Identify which cell holds the provided text, then report its (x, y) central coordinate. 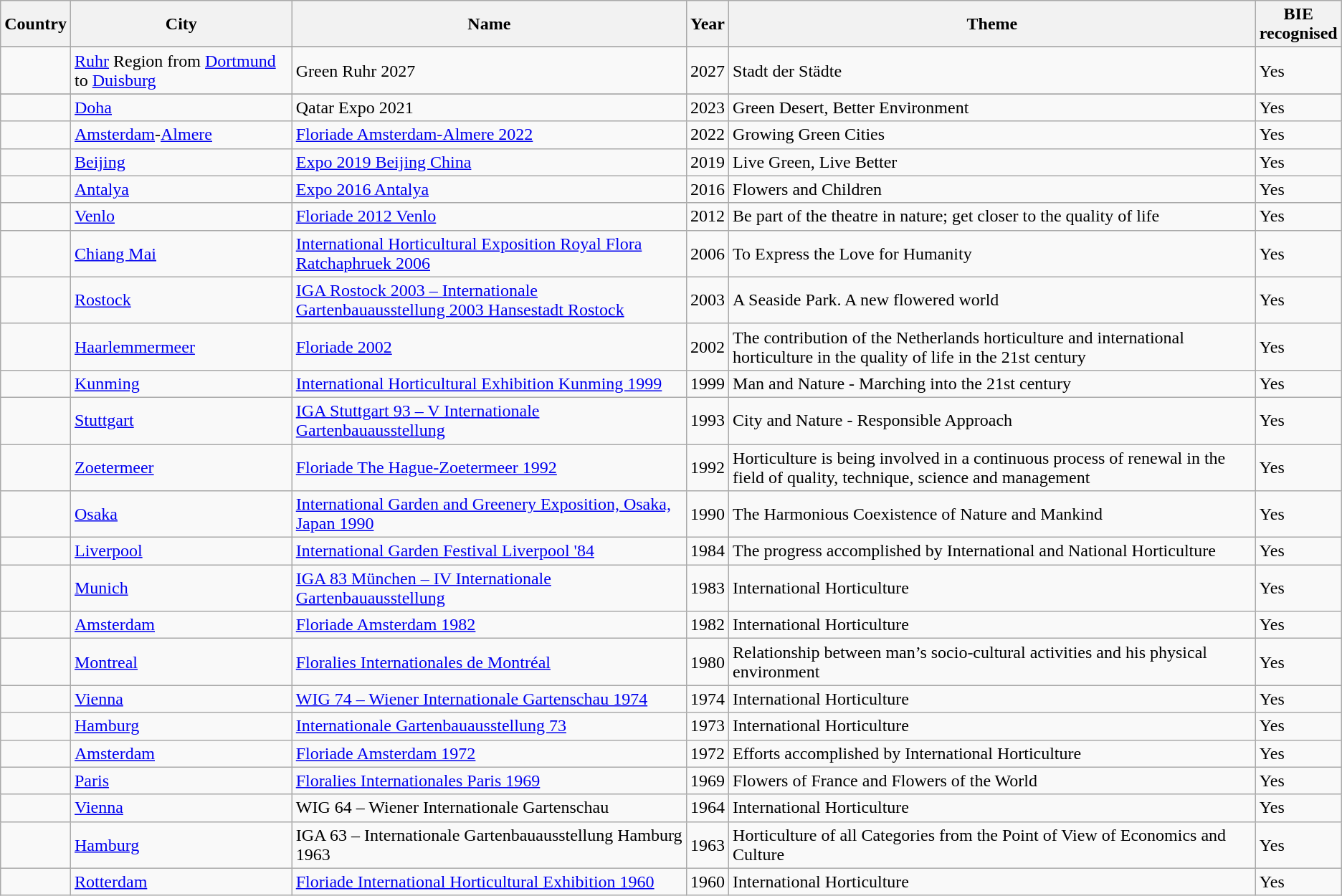
Flowers of France and Flowers of the World (992, 781)
Green Ruhr 2027 (489, 70)
Rostock (181, 300)
1993 (708, 420)
Chiang Mai (181, 254)
Floriade 2012 Venlo (489, 216)
Floralies Internationales de Montréal (489, 662)
Liverpool (181, 551)
Internationale Gartenbauausstellung 73 (489, 726)
City (181, 24)
1992 (708, 467)
2016 (708, 189)
Horticulture of all Categories from the Point of View of Economics and Culture (992, 844)
Osaka (181, 515)
City and Nature - Responsible Approach (992, 420)
1974 (708, 699)
International Horticultural Exposition Royal Flora Ratchaphruek 2006 (489, 254)
Country (36, 24)
2027 (708, 70)
The contribution of the Netherlands horticulture and international horticulture in the quality of life in the 21st century (992, 347)
Stadt der Städte (992, 70)
Floriade Amsterdam 1982 (489, 625)
2002 (708, 347)
1963 (708, 844)
Floriade The Hague-Zoetermeer 1992 (489, 467)
International Horticultural Exhibition Kunming 1999 (489, 383)
Efforts accomplished by International Horticulture (992, 753)
Floriade 2002 (489, 347)
BIErecognised (1298, 24)
The Harmonious Coexistence of Nature and Mankind (992, 515)
WIG 74 – Wiener Internationale Gartenschau 1974 (489, 699)
Horticulture is being involved in a continuous process of renewal in the field of quality, technique, science and management (992, 467)
Zoetermeer (181, 467)
Expo 2016 Antalya (489, 189)
International Garden Festival Liverpool '84 (489, 551)
Qatar Expo 2021 (489, 108)
1969 (708, 781)
Floralies Internationales Paris 1969 (489, 781)
Floriade International Horticultural Exhibition 1960 (489, 882)
1973 (708, 726)
Name (489, 24)
Haarlemmermeer (181, 347)
Doha (181, 108)
1982 (708, 625)
1964 (708, 808)
Flowers and Children (992, 189)
1983 (708, 588)
Stuttgart (181, 420)
To Express the Love for Humanity (992, 254)
2012 (708, 216)
The progress accomplished by International and National Horticulture (992, 551)
Growing Green Cities (992, 135)
IGA Rostock 2003 – Internationale Gartenbauausstellung 2003 Hansestadt Rostock (489, 300)
Theme (992, 24)
Munich (181, 588)
Rotterdam (181, 882)
1984 (708, 551)
Relationship between man’s socio-cultural activities and his physical environment (992, 662)
Venlo (181, 216)
IGA 83 München – IV Internationale Gartenbauausstellung (489, 588)
Expo 2019 Beijing China (489, 162)
Beijing (181, 162)
International Garden and Greenery Exposition, Osaka, Japan 1990 (489, 515)
2003 (708, 300)
IGA 63 – Internationale Gartenbauausstellung Hamburg 1963 (489, 844)
1980 (708, 662)
Paris (181, 781)
Floriade Amsterdam 1972 (489, 753)
2006 (708, 254)
2023 (708, 108)
A Seaside Park. A new flowered world (992, 300)
1990 (708, 515)
1999 (708, 383)
2022 (708, 135)
IGA Stuttgart 93 – V Internationale Gartenbauausstellung (489, 420)
Amsterdam-Almere (181, 135)
Montreal (181, 662)
Live Green, Live Better (992, 162)
Year (708, 24)
Be part of the theatre in nature; get closer to the quality of life (992, 216)
Green Desert, Better Environment (992, 108)
1960 (708, 882)
Man and Nature - Marching into the 21st century (992, 383)
Ruhr Region from Dortmund to Duisburg (181, 70)
Floriade Amsterdam-Almere 2022 (489, 135)
2019 (708, 162)
Kunming (181, 383)
Antalya (181, 189)
1972 (708, 753)
WIG 64 – Wiener Internationale Gartenschau (489, 808)
